Identify which cell holds the provided text, then report its [x, y] central coordinate. 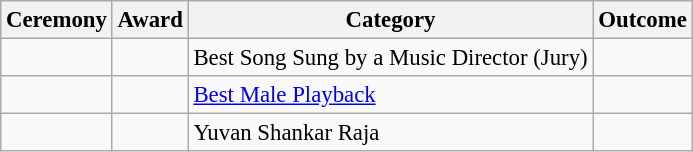
Award [150, 20]
Ceremony [56, 20]
Yuvan Shankar Raja [390, 133]
Category [390, 20]
Best Song Sung by a Music Director (Jury) [390, 58]
Best Male Playback [390, 95]
Outcome [642, 20]
